Determine the [X, Y] coordinate at the center of the cell enclosing the given text.  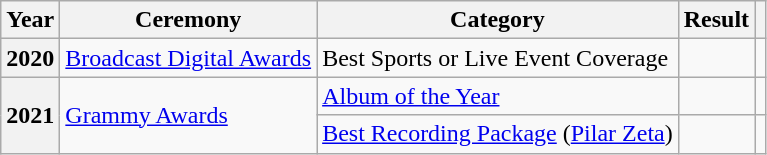
Grammy Awards [188, 115]
Year [30, 20]
Ceremony [188, 20]
Result [716, 20]
Category [498, 20]
2020 [30, 58]
Broadcast Digital Awards [188, 58]
Best Sports or Live Event Coverage [498, 58]
Album of the Year [498, 96]
2021 [30, 115]
Best Recording Package (Pilar Zeta) [498, 134]
